Detect which cell encompasses the target text, then output its [x, y] center coordinate. 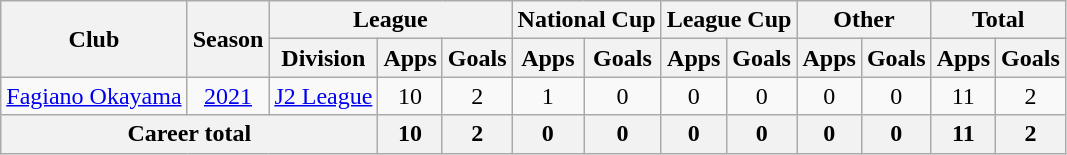
1 [548, 96]
Career total [190, 134]
J2 League [324, 96]
Division [324, 58]
Other [864, 20]
League Cup [729, 20]
Fagiano Okayama [94, 96]
League [390, 20]
Season [228, 39]
Total [998, 20]
2021 [228, 96]
National Cup [586, 20]
Club [94, 39]
